Find where the given text appears and provide that cell's center as [X, Y] coordinate. 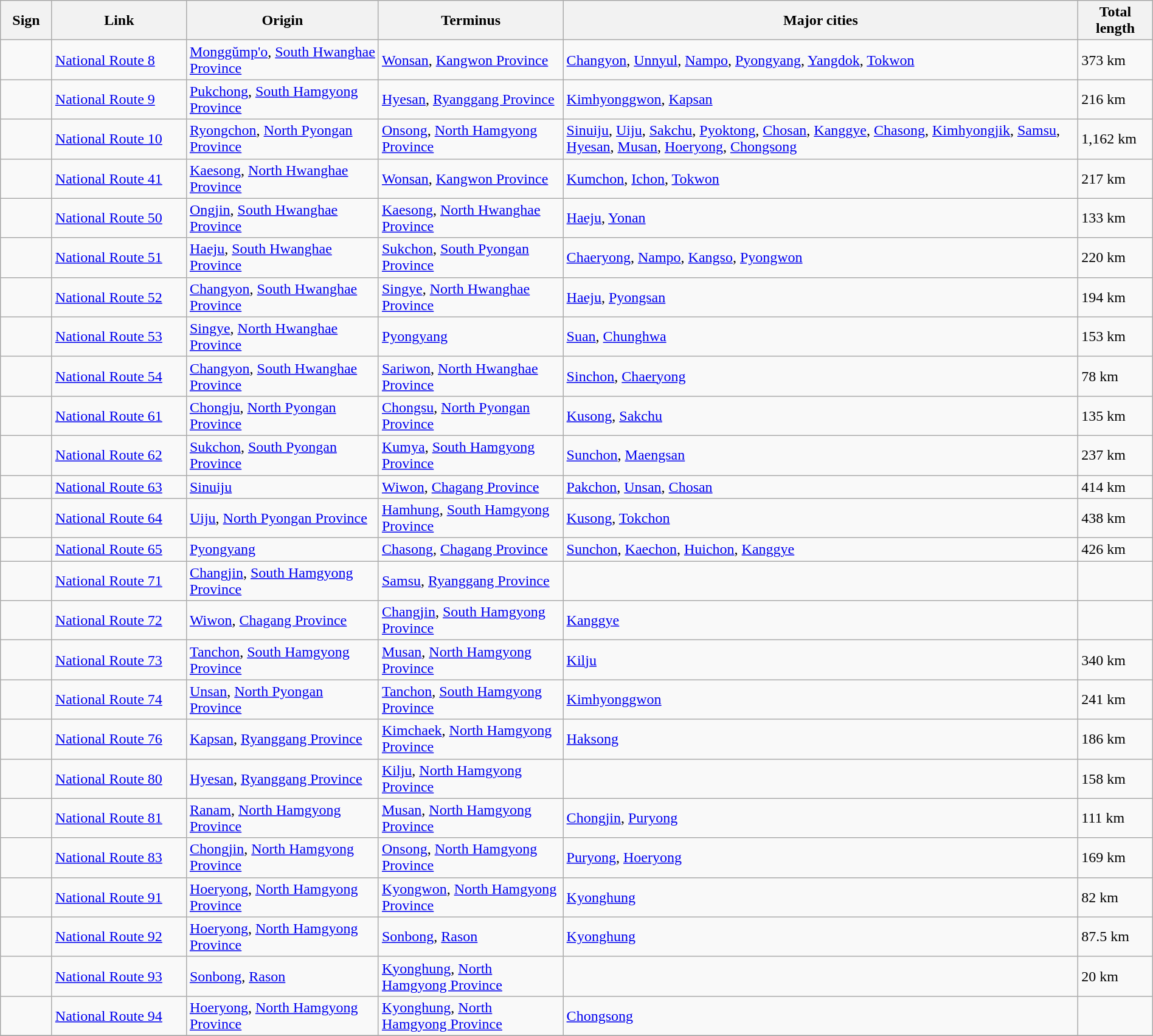
340 km [1115, 660]
169 km [1115, 857]
133 km [1115, 218]
241 km [1115, 699]
National Route 52 [119, 297]
373 km [1115, 60]
111 km [1115, 818]
National Route 76 [119, 739]
National Route 50 [119, 218]
National Route 41 [119, 179]
426 km [1115, 550]
Major cities [821, 21]
National Route 65 [119, 550]
Pakchon, Unsan, Chosan [821, 487]
Chongsu, North Pyongan Province [471, 416]
216 km [1115, 100]
135 km [1115, 416]
Kusong, Sakchu [821, 416]
Sign [27, 21]
438 km [1115, 518]
Kimhyonggwon, Kapsan [821, 100]
1,162 km [1115, 139]
Link [119, 21]
National Route 94 [119, 1015]
Sinuiju [282, 487]
186 km [1115, 739]
Hamhung, South Hamgyong Province [471, 518]
National Route 10 [119, 139]
Origin [282, 21]
87.5 km [1115, 936]
237 km [1115, 455]
National Route 81 [119, 818]
National Route 9 [119, 100]
Kimhyonggwon [821, 699]
Samsu, Ryanggang Province [471, 581]
Kapsan, Ryanggang Province [282, 739]
Ryongchon, North Pyongan Province [282, 139]
Ongjin, South Hwanghae Province [282, 218]
Kumchon, Ichon, Tokwon [821, 179]
National Route 80 [119, 778]
Ranam, North Hamgyong Province [282, 818]
20 km [1115, 976]
194 km [1115, 297]
National Route 71 [119, 581]
220 km [1115, 258]
Monggŭmp'o, South Hwanghae Province [282, 60]
153 km [1115, 337]
Sinchon, Chaeryong [821, 376]
Kilju, North Hamgyong Province [471, 778]
Haeju, Pyongsan [821, 297]
Pukchong, South Hamgyong Province [282, 100]
Puryong, Hoeryong [821, 857]
Kusong, Tokchon [821, 518]
Chongsong [821, 1015]
82 km [1115, 897]
National Route 93 [119, 976]
National Route 61 [119, 416]
Sunchon, Maengsan [821, 455]
Chasong, Chagang Province [471, 550]
Kumya, South Hamgyong Province [471, 455]
Sunchon, Kaechon, Huichon, Kanggye [821, 550]
Terminus [471, 21]
Kilju [821, 660]
National Route 54 [119, 376]
National Route 53 [119, 337]
Sariwon, North Hwanghae Province [471, 376]
National Route 73 [119, 660]
National Route 72 [119, 620]
National Route 8 [119, 60]
Chongju, North Pyongan Province [282, 416]
Haksong [821, 739]
National Route 92 [119, 936]
National Route 51 [119, 258]
Chaeryong, Nampo, Kangso, Pyongwon [821, 258]
Kimchaek, North Hamgyong Province [471, 739]
National Route 63 [119, 487]
Changyon, Unnyul, Nampo, Pyongyang, Yangdok, Tokwon [821, 60]
National Route 83 [119, 857]
158 km [1115, 778]
Sinuiju, Uiju, Sakchu, Pyoktong, Chosan, Kanggye, Chasong, Kimhyongjik, Samsu, Hyesan, Musan, Hoeryong, Chongsong [821, 139]
National Route 74 [119, 699]
National Route 64 [119, 518]
217 km [1115, 179]
Haeju, Yonan [821, 218]
Suan, Chunghwa [821, 337]
Kanggye [821, 620]
78 km [1115, 376]
Kyongwon, North Hamgyong Province [471, 897]
National Route 91 [119, 897]
Chongjin, Puryong [821, 818]
Unsan, North Pyongan Province [282, 699]
National Route 62 [119, 455]
Haeju, South Hwanghae Province [282, 258]
414 km [1115, 487]
Total length [1115, 21]
Chongjin, North Hamgyong Province [282, 857]
Uiju, North Pyongan Province [282, 518]
